Identify which cell holds the provided text, then report its [x, y] central coordinate. 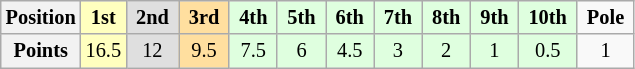
Position [41, 17]
Pole [606, 17]
3rd [204, 17]
2 [446, 51]
3 [398, 51]
7.5 [253, 51]
4th [253, 17]
9th [494, 17]
1st [104, 17]
16.5 [104, 51]
6 [301, 51]
9.5 [204, 51]
Points [41, 51]
4.5 [350, 51]
10th [547, 17]
0.5 [547, 51]
2nd [152, 17]
12 [152, 51]
6th [350, 17]
5th [301, 17]
7th [398, 17]
8th [446, 17]
